Return the (x, y) coordinate for the center point of the cell that contains the specified text.  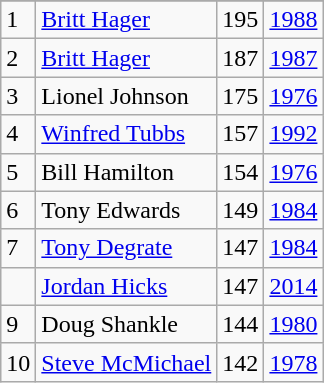
Winfred Tubbs (126, 134)
2 (18, 58)
3 (18, 96)
Bill Hamilton (126, 172)
6 (18, 210)
Tony Degrate (126, 248)
2014 (294, 286)
1992 (294, 134)
149 (240, 210)
10 (18, 362)
5 (18, 172)
154 (240, 172)
1987 (294, 58)
4 (18, 134)
195 (240, 20)
142 (240, 362)
1988 (294, 20)
Jordan Hicks (126, 286)
Steve McMichael (126, 362)
9 (18, 324)
7 (18, 248)
175 (240, 96)
Doug Shankle (126, 324)
1 (18, 20)
1980 (294, 324)
187 (240, 58)
Tony Edwards (126, 210)
144 (240, 324)
1978 (294, 362)
157 (240, 134)
Lionel Johnson (126, 96)
